Determine the [x, y] coordinate at the center of the cell enclosing the given text.  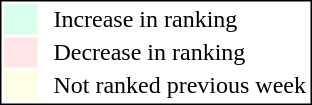
Increase in ranking [180, 19]
Decrease in ranking [180, 53]
Not ranked previous week [180, 85]
